Search for the cell housing the specified text and yield its (X, Y) center coordinate. 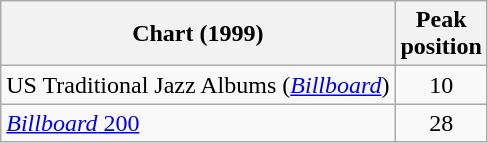
28 (441, 123)
US Traditional Jazz Albums (Billboard) (198, 85)
Peakposition (441, 34)
10 (441, 85)
Chart (1999) (198, 34)
Billboard 200 (198, 123)
